Locate the cell with the specified text and output its [X, Y] center coordinate. 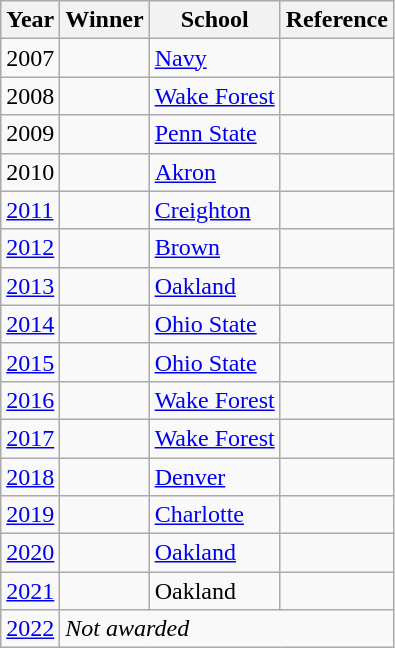
2009 [30, 134]
Winner [104, 20]
2022 [30, 629]
2010 [30, 172]
2018 [30, 477]
2014 [30, 324]
2019 [30, 515]
2008 [30, 96]
Navy [214, 58]
Not awarded [227, 629]
Brown [214, 248]
Denver [214, 477]
2021 [30, 591]
Penn State [214, 134]
Akron [214, 172]
Creighton [214, 210]
2012 [30, 248]
Reference [336, 20]
2013 [30, 286]
2007 [30, 58]
2020 [30, 553]
2017 [30, 438]
School [214, 20]
Year [30, 20]
2016 [30, 400]
2011 [30, 210]
Charlotte [214, 515]
2015 [30, 362]
